Extract the (X, Y) coordinate from the center of the cell holding the provided text.  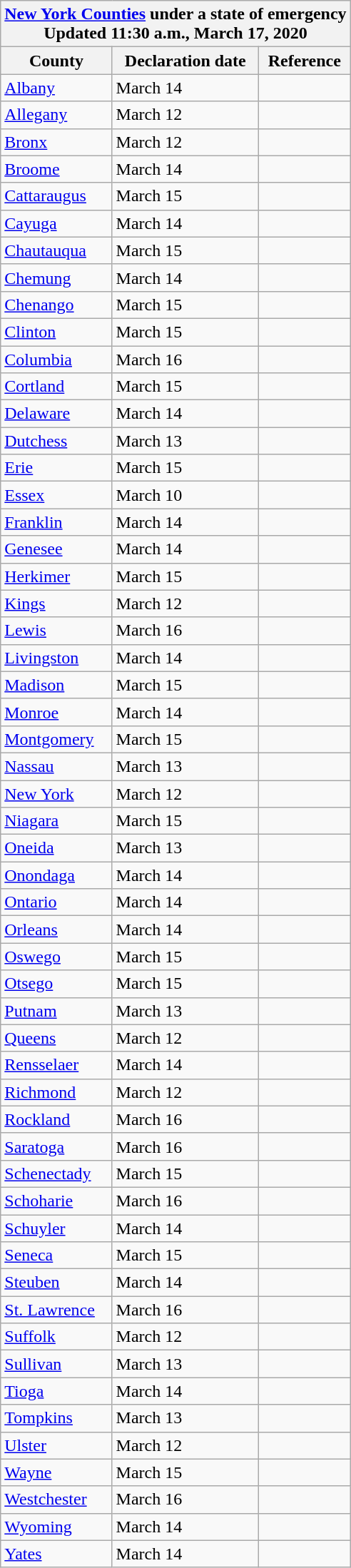
Chautauqua (56, 250)
Ulster (56, 1445)
Albany (56, 88)
Oswego (56, 957)
Schuyler (56, 1228)
Lewis (56, 631)
Kings (56, 604)
Reference (305, 61)
Clinton (56, 332)
Madison (56, 685)
Ontario (56, 902)
Oneida (56, 848)
Schenectady (56, 1174)
Onondaga (56, 875)
Putnam (56, 1011)
Tompkins (56, 1418)
Rockland (56, 1119)
Broome (56, 169)
County (56, 61)
March 10 (185, 495)
Declaration date (185, 61)
Chemung (56, 278)
Franklin (56, 522)
Steuben (56, 1283)
Schoharie (56, 1201)
Sullivan (56, 1364)
Monroe (56, 712)
Chenango (56, 305)
Bronx (56, 142)
New York (56, 794)
Orleans (56, 930)
New York Counties under a state of emergencyUpdated 11:30 a.m., March 17, 2020 (175, 24)
Delaware (56, 414)
Rensselaer (56, 1065)
Tioga (56, 1391)
Allegany (56, 115)
Otsego (56, 984)
Columbia (56, 359)
Suffolk (56, 1337)
Montgomery (56, 739)
Livingston (56, 658)
Wyoming (56, 1527)
Yates (56, 1554)
Herkimer (56, 576)
Saratoga (56, 1146)
Niagara (56, 821)
Erie (56, 468)
Wayne (56, 1472)
Cattaraugus (56, 196)
Cayuga (56, 223)
Seneca (56, 1256)
St. Lawrence (56, 1310)
Queens (56, 1038)
Richmond (56, 1092)
Nassau (56, 766)
Essex (56, 495)
Cortland (56, 387)
Westchester (56, 1500)
Dutchess (56, 441)
Genesee (56, 549)
